Determine the (x, y) coordinate at the center of the cell enclosing the given text.  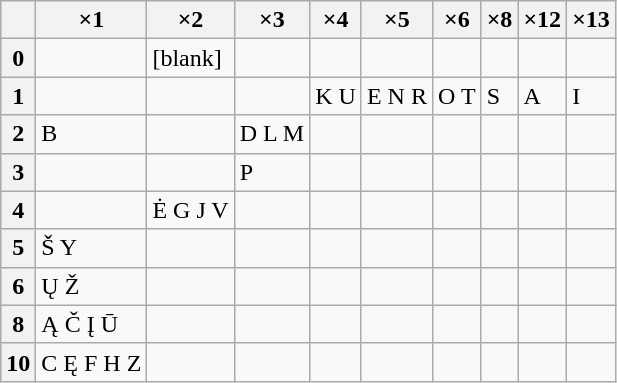
5 (18, 248)
K U (336, 96)
8 (18, 324)
2 (18, 134)
B (92, 134)
[blank] (190, 58)
×13 (592, 20)
D L M (272, 134)
×4 (336, 20)
×8 (500, 20)
O T (456, 96)
A (542, 96)
0 (18, 58)
Ė G J V (190, 210)
3 (18, 172)
6 (18, 286)
S (500, 96)
Ų Ž (92, 286)
×12 (542, 20)
×3 (272, 20)
×1 (92, 20)
Š Y (92, 248)
P (272, 172)
1 (18, 96)
×2 (190, 20)
Ą Č Į Ū (92, 324)
×6 (456, 20)
C Ę F H Z (92, 362)
4 (18, 210)
I (592, 96)
10 (18, 362)
×5 (396, 20)
E N R (396, 96)
